Return the (X, Y) coordinate for the center point of the cell that contains the specified text.  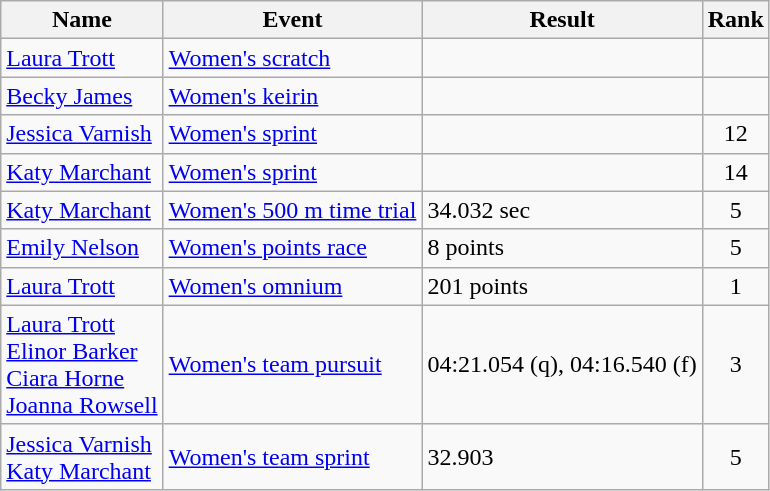
Women's points race (292, 248)
Jessica VarnishKaty Marchant (82, 456)
32.903 (562, 456)
Women's 500 m time trial (292, 210)
3 (736, 364)
12 (736, 134)
Emily Nelson (82, 248)
Becky James (82, 96)
Women's keirin (292, 96)
Laura TrottElinor BarkerCiara HorneJoanna Rowsell (82, 364)
201 points (562, 286)
Result (562, 20)
34.032 sec (562, 210)
Rank (736, 20)
8 points (562, 248)
Women's team pursuit (292, 364)
14 (736, 172)
Event (292, 20)
04:21.054 (q), 04:16.540 (f) (562, 364)
Women's scratch (292, 58)
Women's team sprint (292, 456)
Jessica Varnish (82, 134)
Women's omnium (292, 286)
Name (82, 20)
1 (736, 286)
